Provide the [x, y] coordinate of the cell's center where the given text is located.  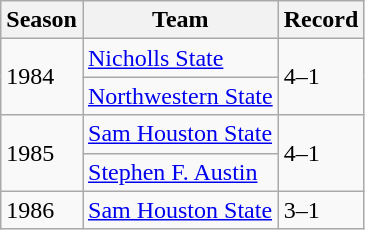
Season [42, 20]
Stephen F. Austin [180, 172]
1985 [42, 153]
Nicholls State [180, 58]
Team [180, 20]
1986 [42, 210]
Record [321, 20]
Northwestern State [180, 96]
1984 [42, 77]
3–1 [321, 210]
